Return (x, y) of the center of cell containing provided text 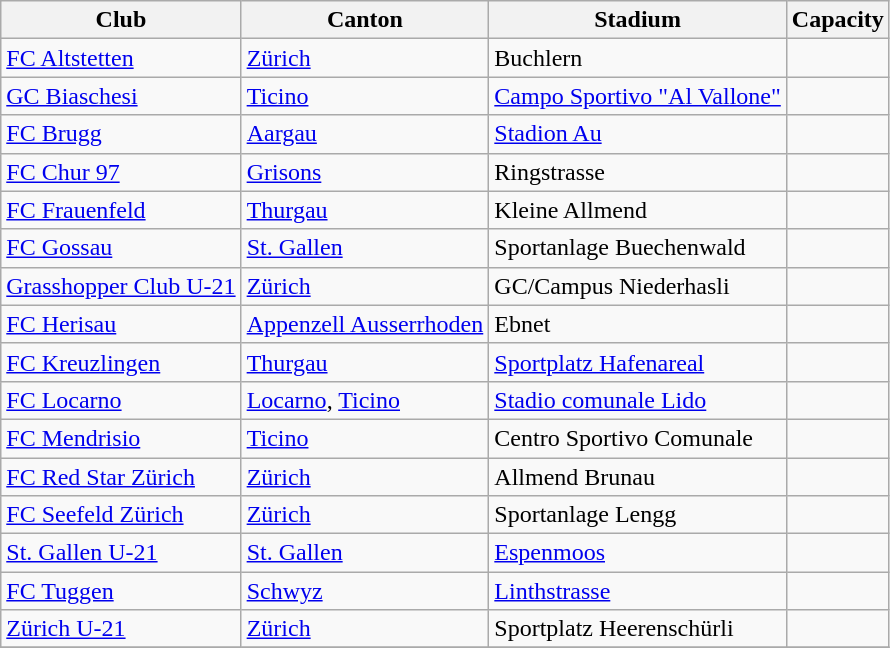
Campo Sportivo "Al Vallone" (638, 96)
FC Seefeld Zürich (121, 515)
Allmend Brunau (638, 477)
Capacity (838, 20)
FC Herisau (121, 324)
St. Gallen U-21 (121, 553)
Grasshopper Club U-21 (121, 286)
Sportplatz Heerenschürli (638, 629)
FC Chur 97 (121, 172)
Grisons (365, 172)
GC Biaschesi (121, 96)
FC Mendrisio (121, 438)
Locarno, Ticino (365, 400)
FC Tuggen (121, 591)
FC Gossau (121, 248)
Sportanlage Lengg (638, 515)
FC Altstetten (121, 58)
Kleine Allmend (638, 210)
FC Kreuzlingen (121, 362)
FC Frauenfeld (121, 210)
FC Red Star Zürich (121, 477)
Schwyz (365, 591)
Canton (365, 20)
Aargau (365, 134)
FC Locarno (121, 400)
Centro Sportivo Comunale (638, 438)
Buchlern (638, 58)
GC/Campus Niederhasli (638, 286)
Ringstrasse (638, 172)
Stadion Au (638, 134)
FC Brugg (121, 134)
Sportplatz Hafenareal (638, 362)
Stadio comunale Lido (638, 400)
Linthstrasse (638, 591)
Club (121, 20)
Espenmoos (638, 553)
Stadium (638, 20)
Sportanlage Buechenwald (638, 248)
Ebnet (638, 324)
Appenzell Ausserrhoden (365, 324)
Zürich U-21 (121, 629)
